Output the (x, y) coordinate of the center of the cell containing the given text.  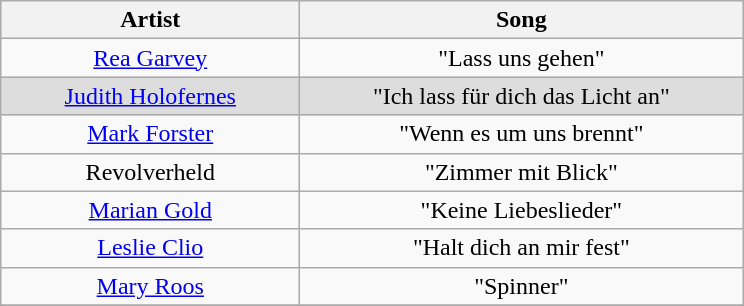
"Keine Liebeslieder" (522, 210)
"Halt dich an mir fest" (522, 248)
"Lass uns gehen" (522, 58)
"Wenn es um uns brennt" (522, 134)
Mary Roos (150, 286)
Artist (150, 20)
"Spinner" (522, 286)
Rea Garvey (150, 58)
Song (522, 20)
"Zimmer mit Blick" (522, 172)
Leslie Clio (150, 248)
Mark Forster (150, 134)
Revolverheld (150, 172)
"Ich lass für dich das Licht an" (522, 96)
Marian Gold (150, 210)
Judith Holofernes (150, 96)
